Return the [X, Y] coordinate for the center point of the cell that contains the specified text.  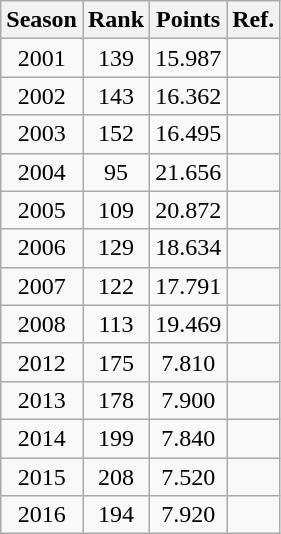
2013 [42, 400]
113 [116, 324]
2003 [42, 134]
Rank [116, 20]
2007 [42, 286]
Ref. [254, 20]
2016 [42, 515]
21.656 [188, 172]
139 [116, 58]
7.840 [188, 438]
7.810 [188, 362]
175 [116, 362]
17.791 [188, 286]
152 [116, 134]
7.900 [188, 400]
178 [116, 400]
16.495 [188, 134]
2014 [42, 438]
Season [42, 20]
15.987 [188, 58]
20.872 [188, 210]
2001 [42, 58]
7.920 [188, 515]
95 [116, 172]
122 [116, 286]
208 [116, 477]
129 [116, 248]
16.362 [188, 96]
Points [188, 20]
109 [116, 210]
194 [116, 515]
143 [116, 96]
2004 [42, 172]
2008 [42, 324]
19.469 [188, 324]
7.520 [188, 477]
199 [116, 438]
2015 [42, 477]
2006 [42, 248]
2005 [42, 210]
2012 [42, 362]
2002 [42, 96]
18.634 [188, 248]
